Search for the cell housing the specified text and yield its [X, Y] center coordinate. 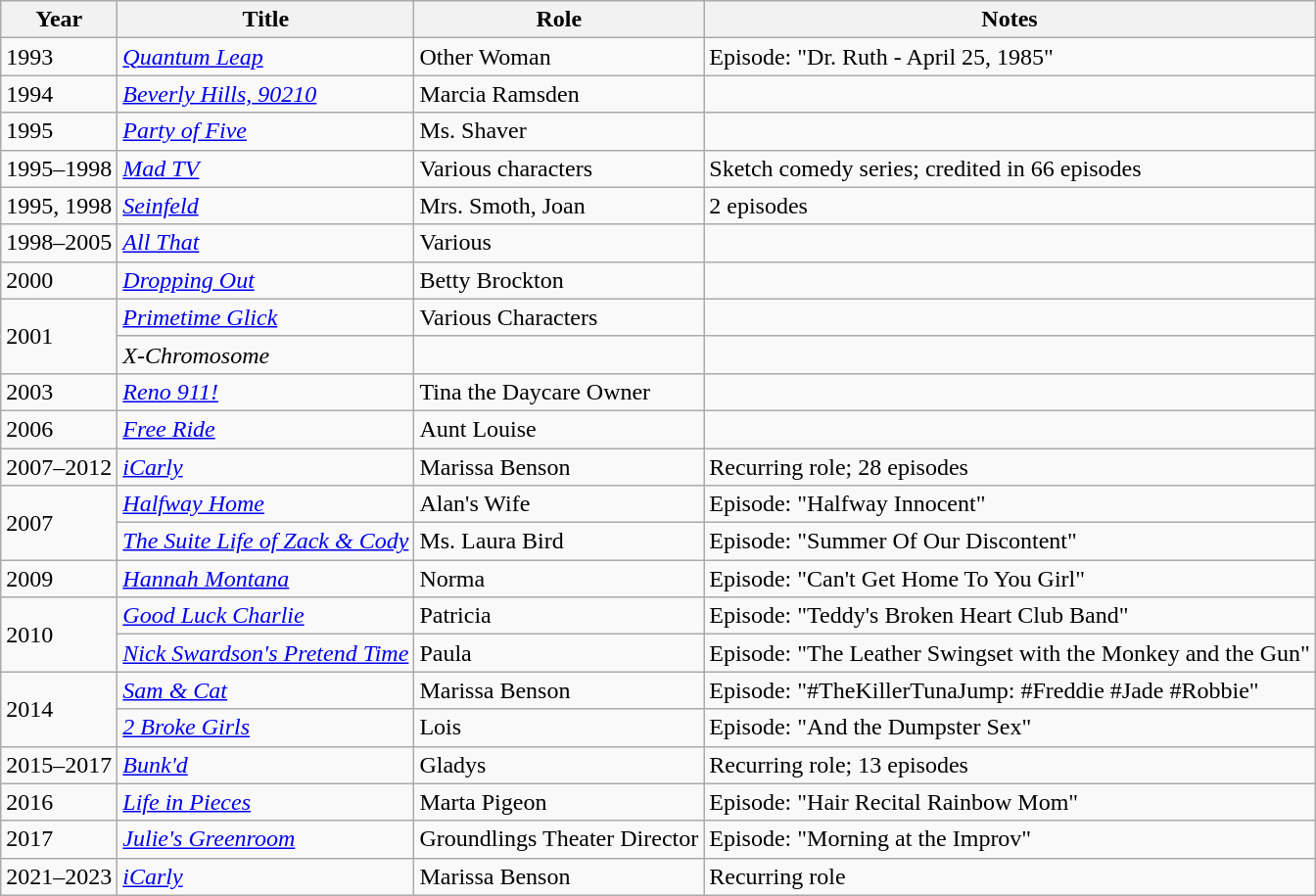
Nick Swardson's Pretend Time [266, 653]
Free Ride [266, 429]
Recurring role; 28 episodes [1010, 467]
Life in Pieces [266, 802]
Aunt Louise [559, 429]
Patricia [559, 616]
Marta Pigeon [559, 802]
Year [59, 20]
Recurring role [1010, 876]
1998–2005 [59, 243]
2000 [59, 280]
1994 [59, 94]
Episode: "And the Dumpster Sex" [1010, 728]
2007–2012 [59, 467]
2001 [59, 336]
Lois [559, 728]
Title [266, 20]
1995 [59, 131]
1995, 1998 [59, 206]
Sam & Cat [266, 690]
Tina the Daycare Owner [559, 392]
Role [559, 20]
2007 [59, 523]
2016 [59, 802]
Ms. Laura Bird [559, 542]
Episode: "The Leather Swingset with the Monkey and the Gun" [1010, 653]
The Suite Life of Zack & Cody [266, 542]
1993 [59, 57]
Party of Five [266, 131]
Beverly Hills, 90210 [266, 94]
Bunk'd [266, 765]
2014 [59, 709]
Recurring role; 13 episodes [1010, 765]
Various [559, 243]
Primetime Glick [266, 317]
2015–2017 [59, 765]
Halfway Home [266, 504]
2 Broke Girls [266, 728]
2010 [59, 635]
Episode: "Summer Of Our Discontent" [1010, 542]
X-Chromosome [266, 354]
2006 [59, 429]
Ms. Shaver [559, 131]
Alan's Wife [559, 504]
Various characters [559, 168]
Seinfeld [266, 206]
2009 [59, 579]
Hannah Montana [266, 579]
Mrs. Smoth, Joan [559, 206]
Episode: "#TheKillerTunaJump: #Freddie #Jade #Robbie" [1010, 690]
Episode: "Can't Get Home To You Girl" [1010, 579]
Groundlings Theater Director [559, 839]
Episode: "Teddy's Broken Heart Club Band" [1010, 616]
Julie's Greenroom [266, 839]
Episode: "Dr. Ruth - April 25, 1985" [1010, 57]
2017 [59, 839]
1995–1998 [59, 168]
Good Luck Charlie [266, 616]
2021–2023 [59, 876]
Mad TV [266, 168]
Episode: "Hair Recital Rainbow Mom" [1010, 802]
Paula [559, 653]
Sketch comedy series; credited in 66 episodes [1010, 168]
Betty Brockton [559, 280]
Marcia Ramsden [559, 94]
Dropping Out [266, 280]
Notes [1010, 20]
Reno 911! [266, 392]
Norma [559, 579]
All That [266, 243]
Episode: "Halfway Innocent" [1010, 504]
Gladys [559, 765]
Various Characters [559, 317]
Quantum Leap [266, 57]
Episode: "Morning at the Improv" [1010, 839]
2 episodes [1010, 206]
2003 [59, 392]
Other Woman [559, 57]
